Scan for the cell matching the given text and deliver its (X, Y) coordinate at center. 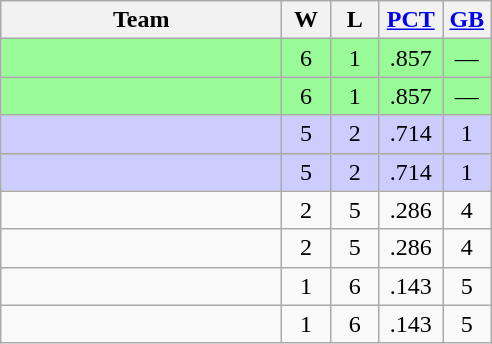
PCT (411, 20)
W (306, 20)
Team (142, 20)
GB (466, 20)
L (354, 20)
